Find where the given text appears and provide that cell's center as [X, Y] coordinate. 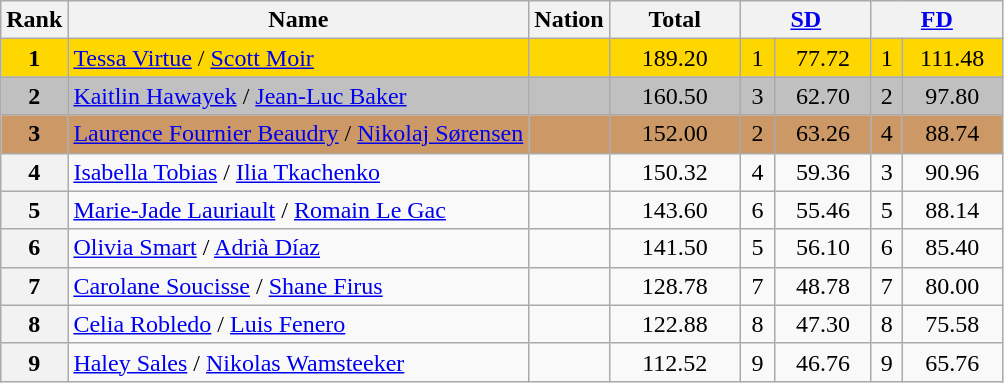
FD [936, 20]
152.00 [674, 134]
85.40 [952, 248]
59.36 [824, 172]
141.50 [674, 248]
SD [806, 20]
80.00 [952, 286]
65.76 [952, 362]
Isabella Tobias / Ilia Tkachenko [298, 172]
111.48 [952, 58]
75.58 [952, 324]
Carolane Soucisse / Shane Firus [298, 286]
77.72 [824, 58]
46.76 [824, 362]
Tessa Virtue / Scott Moir [298, 58]
56.10 [824, 248]
62.70 [824, 96]
Total [674, 20]
Nation [569, 20]
112.52 [674, 362]
97.80 [952, 96]
143.60 [674, 210]
88.74 [952, 134]
Celia Robledo / Luis Fenero [298, 324]
128.78 [674, 286]
160.50 [674, 96]
48.78 [824, 286]
63.26 [824, 134]
Laurence Fournier Beaudry / Nikolaj Sørensen [298, 134]
Olivia Smart / Adrià Díaz [298, 248]
150.32 [674, 172]
90.96 [952, 172]
47.30 [824, 324]
55.46 [824, 210]
Haley Sales / Nikolas Wamsteeker [298, 362]
Marie-Jade Lauriault / Romain Le Gac [298, 210]
189.20 [674, 58]
88.14 [952, 210]
Rank [34, 20]
Kaitlin Hawayek / Jean-Luc Baker [298, 96]
122.88 [674, 324]
Name [298, 20]
